Determine the (x, y) coordinate at the center of the cell enclosing the given text.  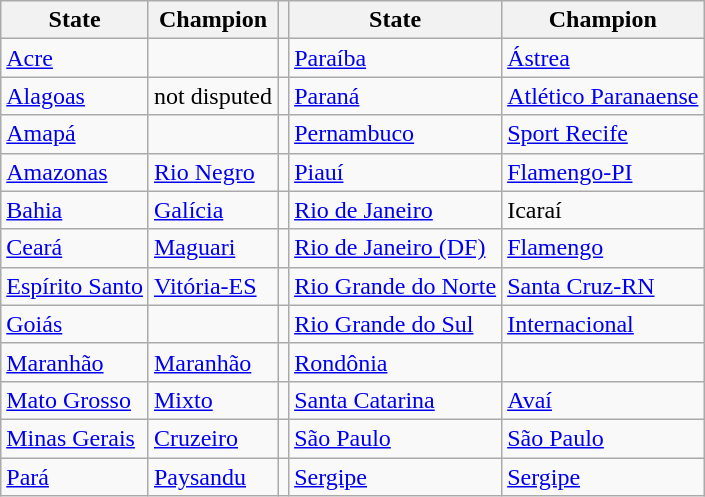
Pernambuco (396, 134)
Rio Grande do Norte (396, 286)
Rio Negro (212, 172)
Ceará (75, 248)
Galícia (212, 210)
Piauí (396, 172)
Rio de Janeiro (DF) (396, 248)
Alagoas (75, 96)
Rio de Janeiro (396, 210)
Paraíba (396, 58)
Cruzeiro (212, 438)
Flamengo (603, 248)
Santa Cruz-RN (603, 286)
Mixto (212, 400)
Flamengo-PI (603, 172)
Sport Recife (603, 134)
Ástrea (603, 58)
Espírito Santo (75, 286)
Santa Catarina (396, 400)
Minas Gerais (75, 438)
Maguari (212, 248)
Rondônia (396, 362)
Bahia (75, 210)
Amapá (75, 134)
not disputed (212, 96)
Atlético Paranaense (603, 96)
Acre (75, 58)
Avaí (603, 400)
Pará (75, 477)
Mato Grosso (75, 400)
Icaraí (603, 210)
Vitória-ES (212, 286)
Internacional (603, 324)
Amazonas (75, 172)
Paysandu (212, 477)
Goiás (75, 324)
Rio Grande do Sul (396, 324)
Paraná (396, 96)
